Scan for the cell matching the given text and deliver its [x, y] coordinate at center. 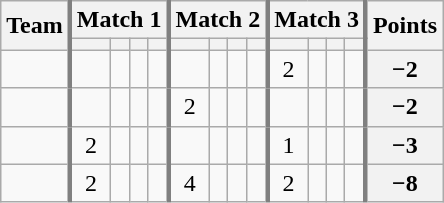
1 [288, 145]
Match 1 [120, 20]
Match 2 [218, 20]
4 [188, 183]
−8 [404, 183]
Points [404, 26]
Team [36, 26]
−3 [404, 145]
Match 3 [316, 20]
